Locate the cell with the specified text and output its [x, y] center coordinate. 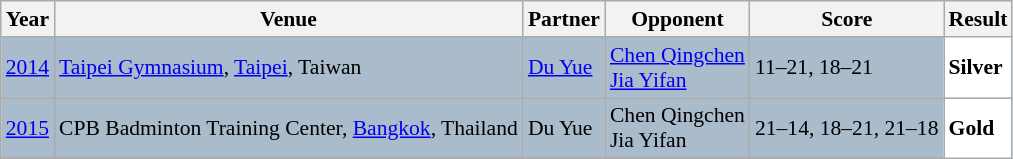
Silver [978, 68]
CPB Badminton Training Center, Bangkok, Thailand [288, 128]
Result [978, 19]
11–21, 18–21 [847, 68]
Opponent [678, 19]
Year [28, 19]
Taipei Gymnasium, Taipei, Taiwan [288, 68]
2015 [28, 128]
Partner [564, 19]
21–14, 18–21, 21–18 [847, 128]
Gold [978, 128]
Venue [288, 19]
2014 [28, 68]
Score [847, 19]
